Locate the cell with the specified text and output its [X, Y] center coordinate. 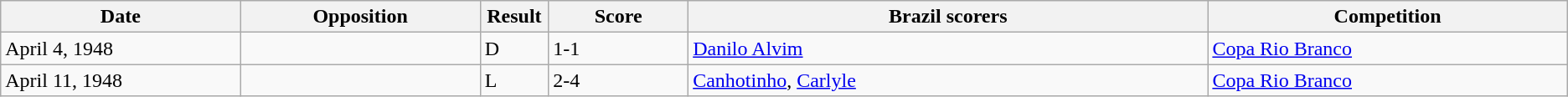
Competition [1387, 17]
April 4, 1948 [121, 48]
Canhotinho, Carlyle [948, 80]
1-1 [618, 48]
2-4 [618, 80]
Score [618, 17]
Result [514, 17]
L [514, 80]
Date [121, 17]
D [514, 48]
Danilo Alvim [948, 48]
Opposition [360, 17]
April 11, 1948 [121, 80]
Brazil scorers [948, 17]
